Pinpoint the cell where the given text exists, returning its [X, Y] midpoint coordinate. 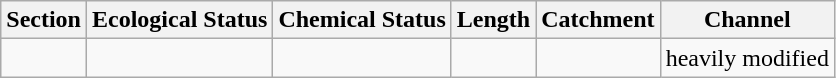
Chemical Status [362, 20]
Ecological Status [179, 20]
Section [44, 20]
Length [493, 20]
Channel [747, 20]
heavily modified [747, 58]
Catchment [598, 20]
